Capture the cell that displays the provided text and extract its [X, Y] central coordinate. 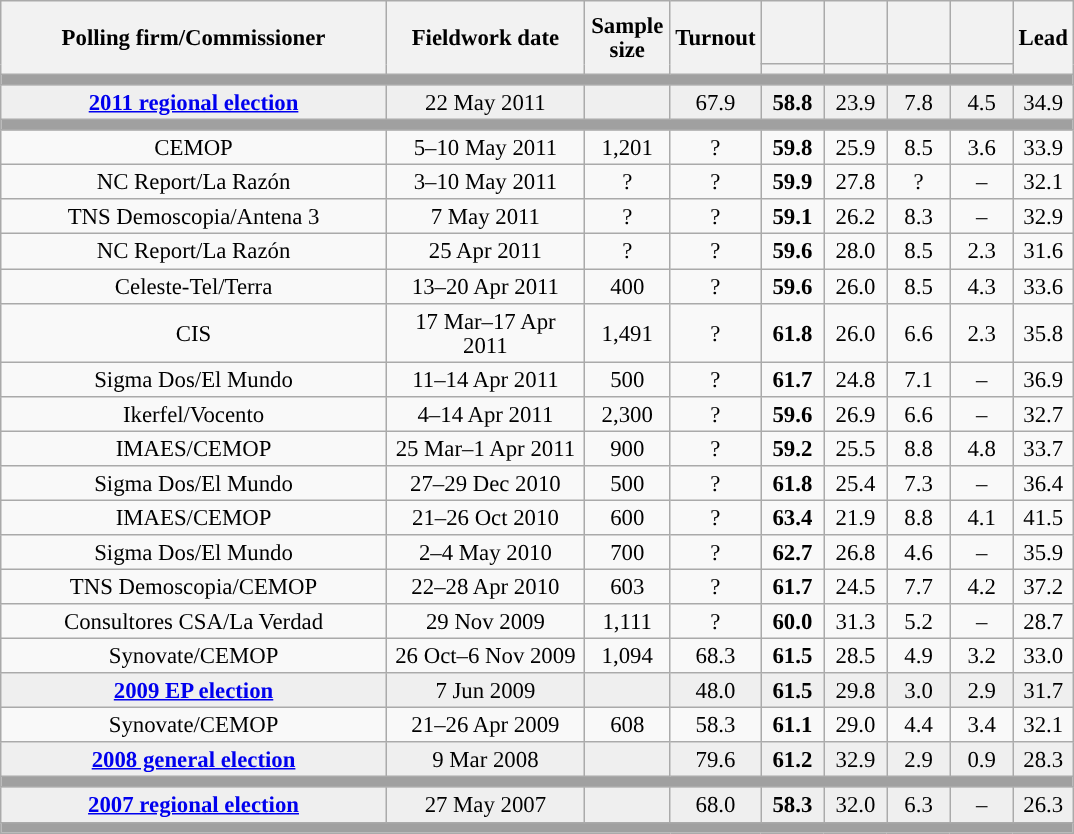
25.4 [856, 484]
32.0 [856, 806]
68.3 [716, 656]
700 [627, 552]
3.0 [918, 690]
27–29 Dec 2010 [485, 484]
32.7 [1043, 414]
Celeste-Tel/Terra [194, 286]
5.2 [918, 622]
0.9 [982, 760]
4.9 [918, 656]
7.8 [918, 102]
CIS [194, 332]
23.9 [856, 102]
Fieldwork date [485, 38]
35.8 [1043, 332]
48.0 [716, 690]
41.5 [1043, 518]
600 [627, 518]
26.2 [856, 218]
1,201 [627, 148]
4.3 [982, 286]
25 Mar–1 Apr 2011 [485, 448]
28.3 [1043, 760]
8.3 [918, 218]
3.4 [982, 726]
62.7 [792, 552]
28.7 [1043, 622]
67.9 [716, 102]
4.2 [982, 586]
4–14 Apr 2011 [485, 414]
28.0 [856, 252]
7 Jun 2009 [485, 690]
Consultores CSA/La Verdad [194, 622]
31.3 [856, 622]
1,111 [627, 622]
34.9 [1043, 102]
33.6 [1043, 286]
29 Nov 2009 [485, 622]
25.5 [856, 448]
29.8 [856, 690]
33.0 [1043, 656]
61.1 [792, 726]
26.3 [1043, 806]
4.5 [982, 102]
Lead [1043, 38]
24.8 [856, 380]
37.2 [1043, 586]
21.9 [856, 518]
3.6 [982, 148]
31.7 [1043, 690]
27.8 [856, 182]
59.1 [792, 218]
TNS Demoscopia/Antena 3 [194, 218]
26.8 [856, 552]
2009 EP election [194, 690]
11–14 Apr 2011 [485, 380]
22–28 Apr 2010 [485, 586]
608 [627, 726]
603 [627, 586]
2,300 [627, 414]
35.9 [1043, 552]
3.2 [982, 656]
21–26 Apr 2009 [485, 726]
4.1 [982, 518]
36.9 [1043, 380]
CEMOP [194, 148]
4.8 [982, 448]
1,094 [627, 656]
36.4 [1043, 484]
7.3 [918, 484]
61.2 [792, 760]
26 Oct–6 Nov 2009 [485, 656]
79.6 [716, 760]
63.4 [792, 518]
31.6 [1043, 252]
2007 regional election [194, 806]
Ikerfel/Vocento [194, 414]
59.8 [792, 148]
7 May 2011 [485, 218]
33.7 [1043, 448]
Turnout [716, 38]
58.8 [792, 102]
3–10 May 2011 [485, 182]
9 Mar 2008 [485, 760]
6.3 [918, 806]
22 May 2011 [485, 102]
4.6 [918, 552]
26.9 [856, 414]
Sample size [627, 38]
TNS Demoscopia/CEMOP [194, 586]
59.9 [792, 182]
900 [627, 448]
4.4 [918, 726]
2–4 May 2010 [485, 552]
1,491 [627, 332]
25 Apr 2011 [485, 252]
21–26 Oct 2010 [485, 518]
2008 general election [194, 760]
59.2 [792, 448]
400 [627, 286]
33.9 [1043, 148]
2011 regional election [194, 102]
Polling firm/Commissioner [194, 38]
29.0 [856, 726]
5–10 May 2011 [485, 148]
27 May 2007 [485, 806]
17 Mar–17 Apr 2011 [485, 332]
28.5 [856, 656]
25.9 [856, 148]
13–20 Apr 2011 [485, 286]
68.0 [716, 806]
60.0 [792, 622]
24.5 [856, 586]
7.1 [918, 380]
7.7 [918, 586]
